Detect which cell encompasses the target text, then output its (X, Y) center coordinate. 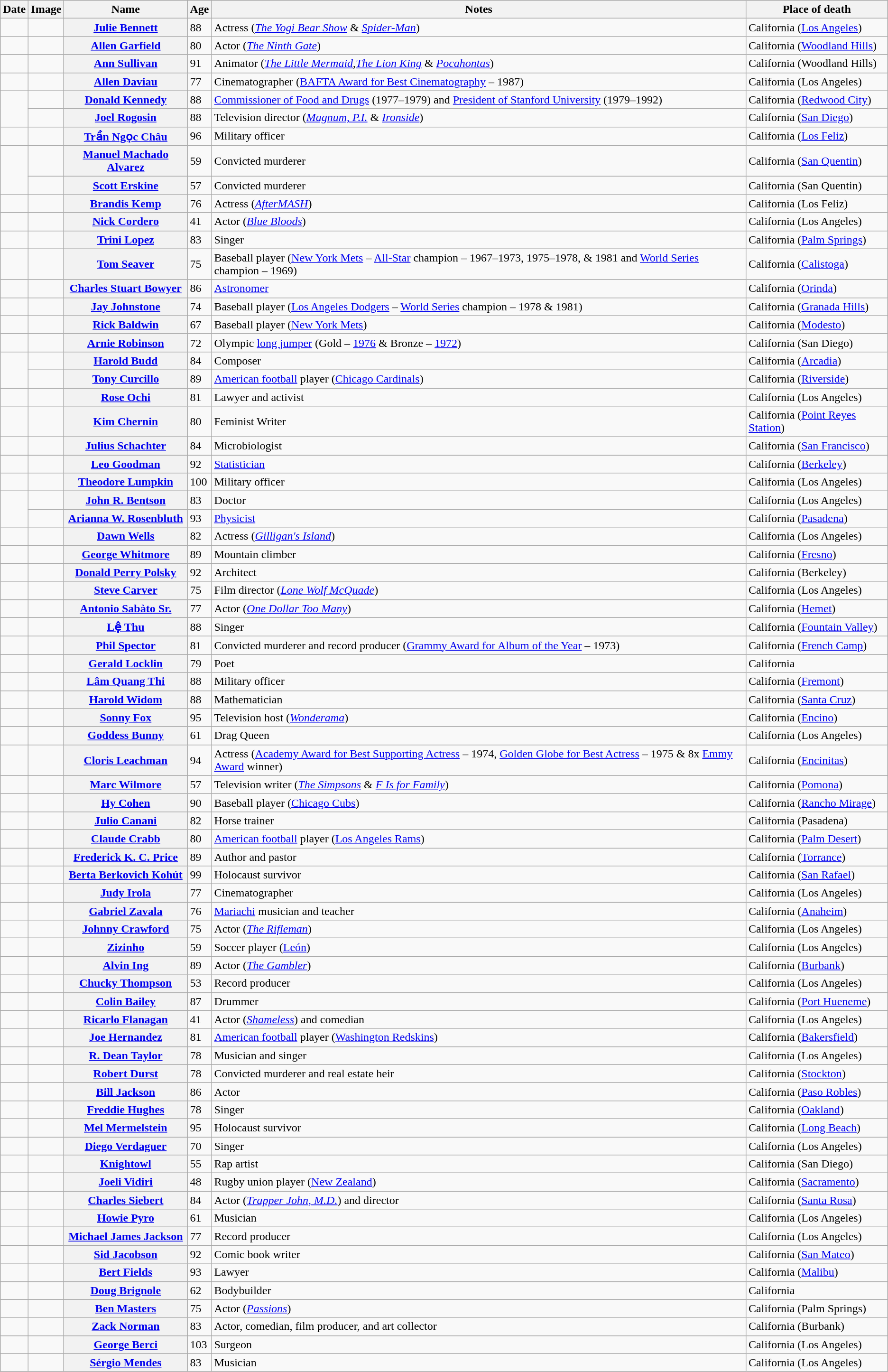
Manuel Machado Alvarez (126, 161)
Chucky Thompson (126, 983)
Alvin Ing (126, 965)
Colin Bailey (126, 1001)
California (Bakersfield) (817, 1037)
Television writer (The Simpsons & F Is for Family) (479, 784)
California (Torrance) (817, 857)
Actress (Gilligan's Island) (479, 536)
Leo Goodman (126, 464)
Actress (The Yogi Bear Show & Spider-Man) (479, 28)
California (Calistoga) (817, 264)
Actress (AfterMASH) (479, 204)
Freddie Hughes (126, 1110)
Diego Verdaguer (126, 1146)
Julio Canani (126, 821)
Allen Garfield (126, 46)
Steve Carver (126, 590)
Image (46, 9)
California (Point Reyes Station) (817, 421)
79 (199, 663)
California (Arcadia) (817, 361)
California (Paso Robles) (817, 1092)
Commissioner of Food and Drugs (1977–1979) and President of Stanford University (1979–1992) (479, 100)
Convicted murderer and real estate heir (479, 1073)
Actor (Trapper John, M.D.) and director (479, 1200)
Horse trainer (479, 821)
Doug Brignole (126, 1290)
53 (199, 983)
Donald Perry Polsky (126, 572)
Julie Bennett (126, 28)
Age (199, 9)
Olympic long jumper (Gold – 1976 & Bronze – 1972) (479, 343)
Hy Cohen (126, 803)
American football player (Washington Redskins) (479, 1037)
California (Malibu) (817, 1272)
Surgeon (479, 1344)
Sid Jacobson (126, 1254)
California (San Mateo) (817, 1254)
Julius Schachter (126, 446)
Harold Budd (126, 361)
90 (199, 803)
Rap artist (479, 1164)
Film director (Lone Wolf McQuade) (479, 590)
Marc Wilmore (126, 784)
Actress (Academy Award for Best Supporting Actress – 1974, Golden Globe for Best Actress – 1975 & 8x Emmy Award winner) (479, 760)
Actor (One Dollar Too Many) (479, 608)
Convicted murderer and record producer (Grammy Award for Album of the Year – 1973) (479, 645)
Dawn Wells (126, 536)
Doctor (479, 500)
Cloris Leachman (126, 760)
California (Fountain Valley) (817, 627)
California (Encino) (817, 718)
Allen Daviau (126, 82)
Notes (479, 9)
Ann Sullivan (126, 64)
55 (199, 1164)
Lâm Quang Thi (126, 681)
Mel Mermelstein (126, 1128)
Cinematographer (479, 893)
American football player (Los Angeles Rams) (479, 839)
Theodore Lumpkin (126, 482)
Zizinho (126, 947)
R. Dean Taylor (126, 1055)
Zack Norman (126, 1326)
George Whitmore (126, 554)
74 (199, 307)
California (Anaheim) (817, 911)
70 (199, 1146)
Lệ Thu (126, 627)
Nick Cordero (126, 222)
Claude Crabb (126, 839)
Television host (Wonderama) (479, 718)
Actor (The Ninth Gate) (479, 46)
California (Riverside) (817, 379)
Actor, comedian, film producer, and art collector (479, 1326)
Knightowl (126, 1164)
California (Redwood City) (817, 100)
Actor (479, 1092)
Judy Irola (126, 893)
96 (199, 136)
Feminist Writer (479, 421)
Frederick K. C. Price (126, 857)
Mountain climber (479, 554)
72 (199, 343)
Actor (Shameless) and comedian (479, 1019)
Bert Fields (126, 1272)
Gerald Locklin (126, 663)
California (Santa Cruz) (817, 700)
Sérgio Mendes (126, 1363)
Rose Ochi (126, 397)
John R. Bentson (126, 500)
Antonio Sabàto Sr. (126, 608)
Baseball player (New York Mets – All-Star champion – 1967–1973, 1975–1978, & 1981 and World Series champion – 1969) (479, 264)
91 (199, 64)
Cinematographer (BAFTA Award for Best Cinematography – 1987) (479, 82)
Trini Lopez (126, 240)
Tom Seaver (126, 264)
Television director (Magnum, P.I. & Ironside) (479, 118)
Johnny Crawford (126, 929)
Mariachi musician and teacher (479, 911)
103 (199, 1344)
Phil Spector (126, 645)
Place of death (817, 9)
Architect (479, 572)
100 (199, 482)
Lawyer (479, 1272)
Joeli Vidiri (126, 1182)
Animator (The Little Mermaid,The Lion King & Pocahontas) (479, 64)
Trần Ngọc Châu (126, 136)
Musician and singer (479, 1055)
California (Orinda) (817, 289)
California (Granada Hills) (817, 307)
Michael James Jackson (126, 1236)
Arianna W. Rosenbluth (126, 518)
California (Fremont) (817, 681)
Lawyer and activist (479, 397)
Robert Durst (126, 1073)
Arnie Robinson (126, 343)
Baseball player (Los Angeles Dodgers – World Series champion – 1978 & 1981) (479, 307)
Baseball player (Chicago Cubs) (479, 803)
Brandis Kemp (126, 204)
California (Modesto) (817, 325)
Mathematician (479, 700)
Soccer player (León) (479, 947)
Rugby union player (New Zealand) (479, 1182)
California (Sacramento) (817, 1182)
87 (199, 1001)
Actor (Passions) (479, 1308)
Ben Masters (126, 1308)
Name (126, 9)
Scott Erskine (126, 186)
Gabriel Zavala (126, 911)
Joe Hernandez (126, 1037)
Microbiologist (479, 446)
American football player (Chicago Cardinals) (479, 379)
California (Santa Rosa) (817, 1200)
California (San Francisco) (817, 446)
George Berci (126, 1344)
Harold Widom (126, 700)
Sonny Fox (126, 718)
Kim Chernin (126, 421)
62 (199, 1290)
Charles Stuart Bowyer (126, 289)
Statistician (479, 464)
99 (199, 875)
67 (199, 325)
Goddess Bunny (126, 736)
California (Port Hueneme) (817, 1001)
Rick Baldwin (126, 325)
Ricarlo Flanagan (126, 1019)
Date (14, 9)
Berta Berkovich Kohút (126, 875)
Charles Siebert (126, 1200)
California (Hemet) (817, 608)
Composer (479, 361)
Physicist (479, 518)
Drummer (479, 1001)
Jay Johnstone (126, 307)
Howie Pyro (126, 1218)
Astronomer (479, 289)
California (Encinitas) (817, 760)
94 (199, 760)
California (Stockton) (817, 1073)
Donald Kennedy (126, 100)
48 (199, 1182)
California (Palm Desert) (817, 839)
California (French Camp) (817, 645)
Bodybuilder (479, 1290)
Comic book writer (479, 1254)
Actor (Blue Bloods) (479, 222)
Actor (The Gambler) (479, 965)
Tony Curcillo (126, 379)
California (Rancho Mirage) (817, 803)
Drag Queen (479, 736)
Actor (The Rifleman) (479, 929)
Bill Jackson (126, 1092)
California (San Rafael) (817, 875)
Joel Rogosin (126, 118)
Poet (479, 663)
California (Oakland) (817, 1110)
California (Pomona) (817, 784)
California (Fresno) (817, 554)
Baseball player (New York Mets) (479, 325)
California (Long Beach) (817, 1128)
Author and pastor (479, 857)
